Identify which cell holds the provided text, then report its (X, Y) central coordinate. 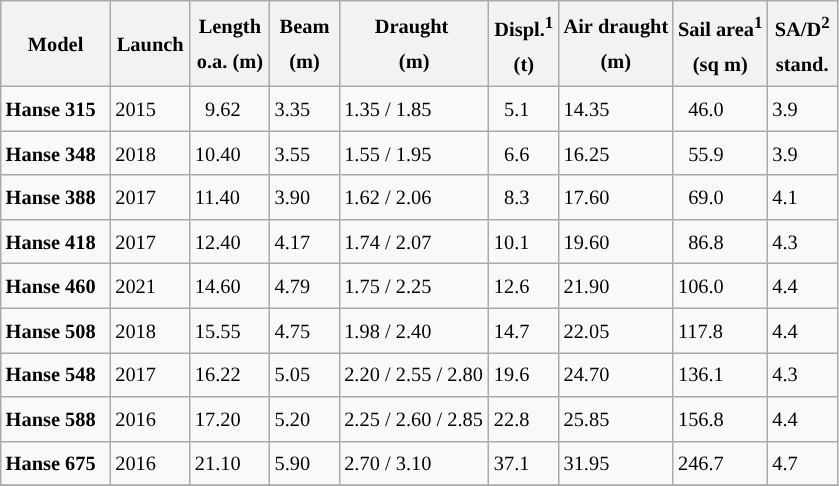
24.70 (616, 374)
4.75 (305, 330)
1.98 / 2.40 (414, 330)
4.79 (305, 286)
4.1 (802, 197)
37.1 (524, 463)
Hanse 460 (56, 286)
17.60 (616, 197)
21.10 (230, 463)
Beam (m) (305, 43)
19.6 (524, 374)
Displ.1(t) (524, 43)
5.05 (305, 374)
3.90 (305, 197)
Hanse 315 (56, 108)
Draught (m) (414, 43)
25.85 (616, 419)
136.1 (720, 374)
19.60 (616, 241)
Hanse 548 (56, 374)
6.6 (524, 153)
21.90 (616, 286)
10.1 (524, 241)
69.0 (720, 197)
15.55 (230, 330)
2015 (150, 108)
Air draught (m) (616, 43)
2021 (150, 286)
46.0 (720, 108)
117.8 (720, 330)
16.25 (616, 153)
Hanse 508 (56, 330)
9.62 (230, 108)
4.7 (802, 463)
1.62 / 2.06 (414, 197)
31.95 (616, 463)
Sail area1(sq m) (720, 43)
10.40 (230, 153)
14.7 (524, 330)
17.20 (230, 419)
14.60 (230, 286)
Launch (150, 43)
22.8 (524, 419)
156.8 (720, 419)
14.35 (616, 108)
12.40 (230, 241)
5.1 (524, 108)
8.3 (524, 197)
2.20 / 2.55 / 2.80 (414, 374)
Hanse 418 (56, 241)
2.25 / 2.60 / 2.85 (414, 419)
1.75 / 2.25 (414, 286)
16.22 (230, 374)
4.17 (305, 241)
Hanse 388 (56, 197)
1.55 / 1.95 (414, 153)
3.35 (305, 108)
5.20 (305, 419)
5.90 (305, 463)
106.0 (720, 286)
Model (56, 43)
Hanse 588 (56, 419)
3.55 (305, 153)
12.6 (524, 286)
1.35 / 1.85 (414, 108)
SA/D2stand. (802, 43)
11.40 (230, 197)
246.7 (720, 463)
Hanse 348 (56, 153)
Lengtho.a. (m) (230, 43)
1.74 / 2.07 (414, 241)
22.05 (616, 330)
86.8 (720, 241)
55.9 (720, 153)
Hanse 675 (56, 463)
2.70 / 3.10 (414, 463)
